Capture the cell that displays the provided text and extract its [X, Y] central coordinate. 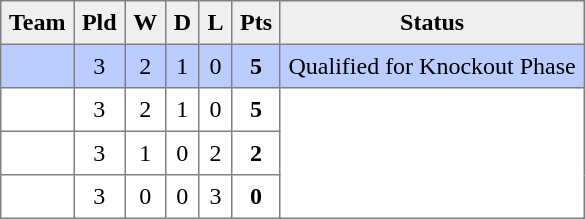
Team [38, 23]
W [145, 23]
Pld [100, 23]
Qualified for Knockout Phase [432, 66]
Pts [256, 23]
D [182, 23]
L [216, 23]
Status [432, 23]
